Scan for the cell matching the given text and deliver its (x, y) coordinate at center. 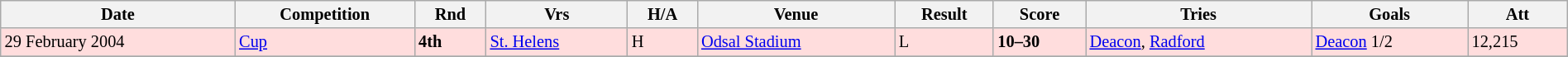
Score (1039, 14)
Deacon, Radford (1199, 42)
Competition (324, 14)
H/A (662, 14)
St. Helens (557, 42)
Att (1518, 14)
H (662, 42)
10–30 (1039, 42)
Tries (1199, 14)
Cup (324, 42)
Date (117, 14)
Deacon 1/2 (1389, 42)
Venue (796, 14)
Rnd (450, 14)
Result (944, 14)
29 February 2004 (117, 42)
4th (450, 42)
Odsal Stadium (796, 42)
Goals (1389, 14)
L (944, 42)
Vrs (557, 14)
12,215 (1518, 42)
